Determine the (x, y) coordinate at the center of the cell enclosing the given text.  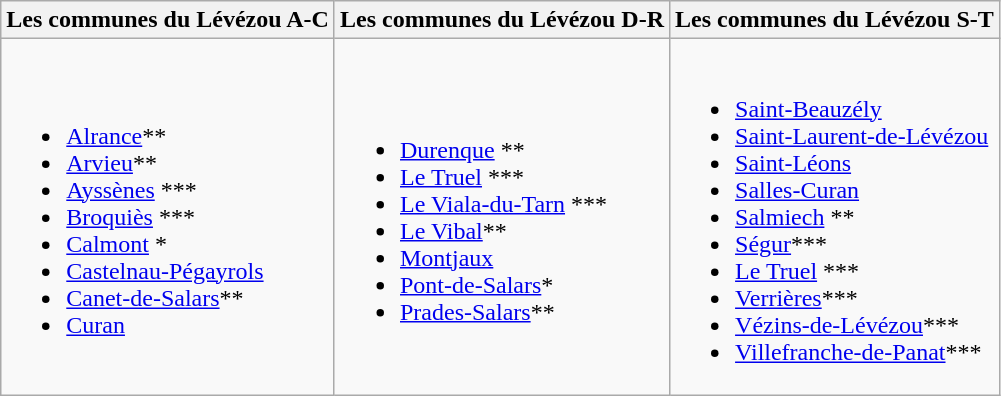
Saint-BeauzélySaint-Laurent-de-LévézouSaint-LéonsSalles-CuranSalmiech **Ségur***Le Truel ***Verrières***Vézins-de-Lévézou***Villefranche-de-Panat*** (835, 217)
Alrance**Arvieu**Ayssènes ***Broquiès ***Calmont *Castelnau-PégayrolsCanet-de-Salars**Curan (168, 217)
Les communes du Lévézou S-T (835, 20)
Les communes du Lévézou A-C (168, 20)
Durenque **Le Truel ***Le Viala-du-Tarn ***Le Vibal**MontjauxPont-de-Salars*Prades-Salars** (502, 217)
Les communes du Lévézou D-R (502, 20)
